Identify which cell holds the provided text, then report its (x, y) central coordinate. 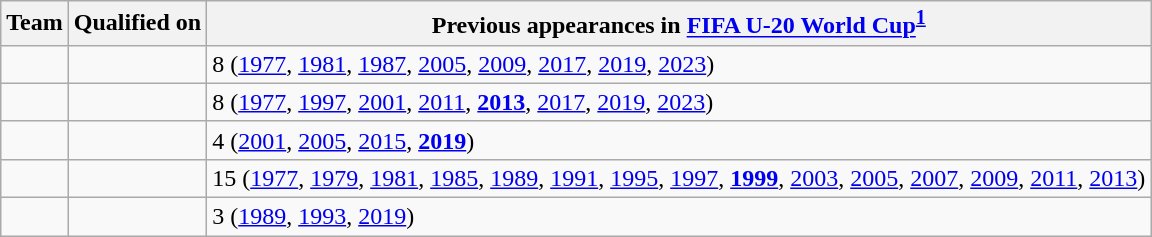
3 (1989, 1993, 2019) (679, 217)
15 (1977, 1979, 1981, 1985, 1989, 1991, 1995, 1997, 1999, 2003, 2005, 2007, 2009, 2011, 2013) (679, 178)
8 (1977, 1981, 1987, 2005, 2009, 2017, 2019, 2023) (679, 64)
8 (1977, 1997, 2001, 2011, 2013, 2017, 2019, 2023) (679, 102)
4 (2001, 2005, 2015, 2019) (679, 140)
Team (35, 24)
Qualified on (137, 24)
Previous appearances in FIFA U-20 World Cup1 (679, 24)
